Return the (x, y) coordinate for the center point of the cell that contains the specified text.  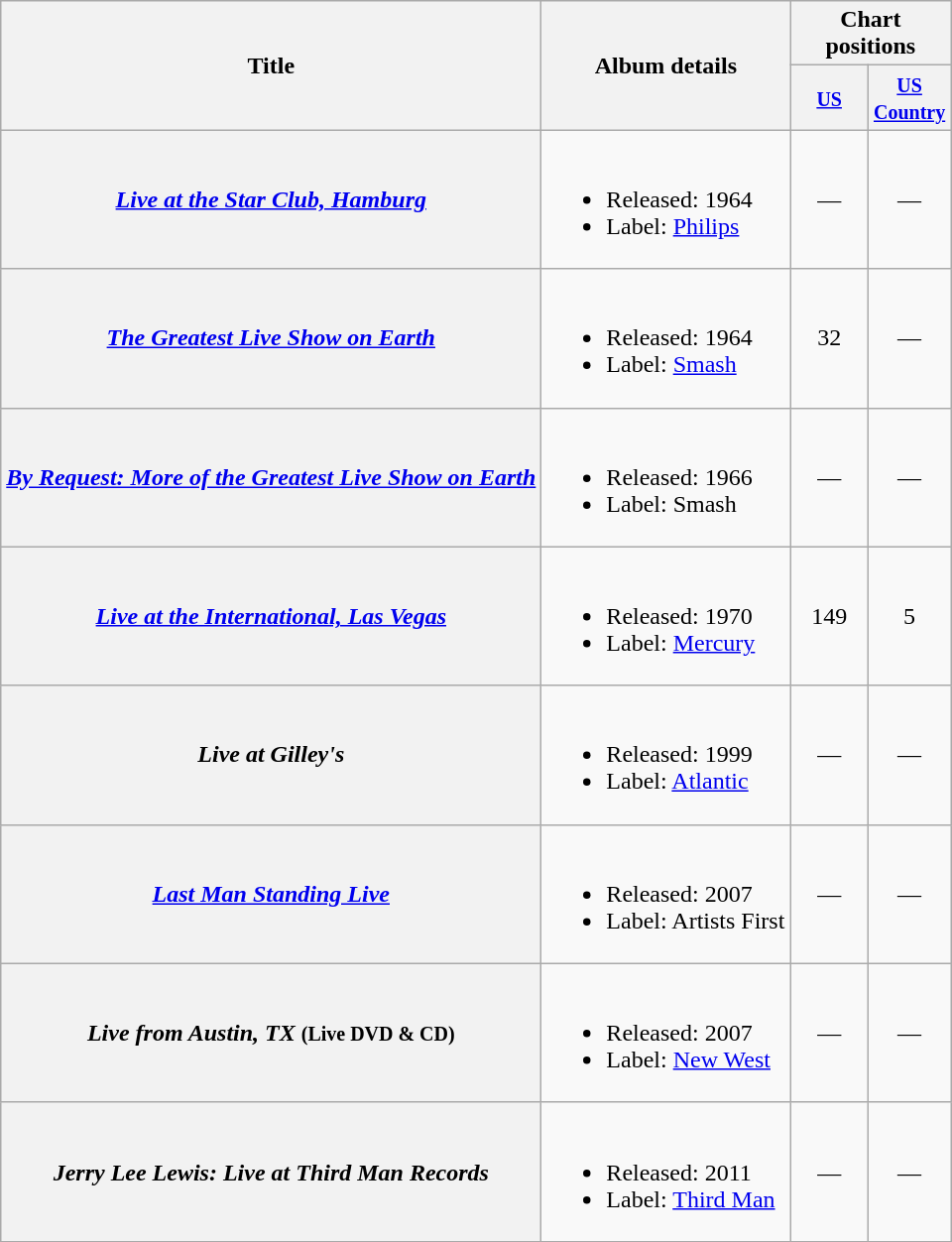
Chart positions (871, 34)
By Request: More of the Greatest Live Show on Earth (272, 477)
Released: 1964Label: Smash (666, 338)
Released: 1999Label: Atlantic (666, 755)
Live at the International, Las Vegas (272, 616)
Last Man Standing Live (272, 894)
The Greatest Live Show on Earth (272, 338)
Jerry Lee Lewis: Live at Third Man Records (272, 1172)
Released: 1970Label: Mercury (666, 616)
Released: 2007Label: Artists First (666, 894)
US (829, 97)
Live from Austin, TX (Live DVD & CD) (272, 1033)
Live at Gilley's (272, 755)
US Country (908, 97)
Album details (666, 65)
Released: 2011Label: Third Man (666, 1172)
Live at the Star Club, Hamburg (272, 199)
Released: 1966Label: Smash (666, 477)
Title (272, 65)
32 (829, 338)
5 (908, 616)
Released: 1964Label: Philips (666, 199)
149 (829, 616)
Released: 2007Label: New West (666, 1033)
